Return [X, Y] of the center of cell containing provided text 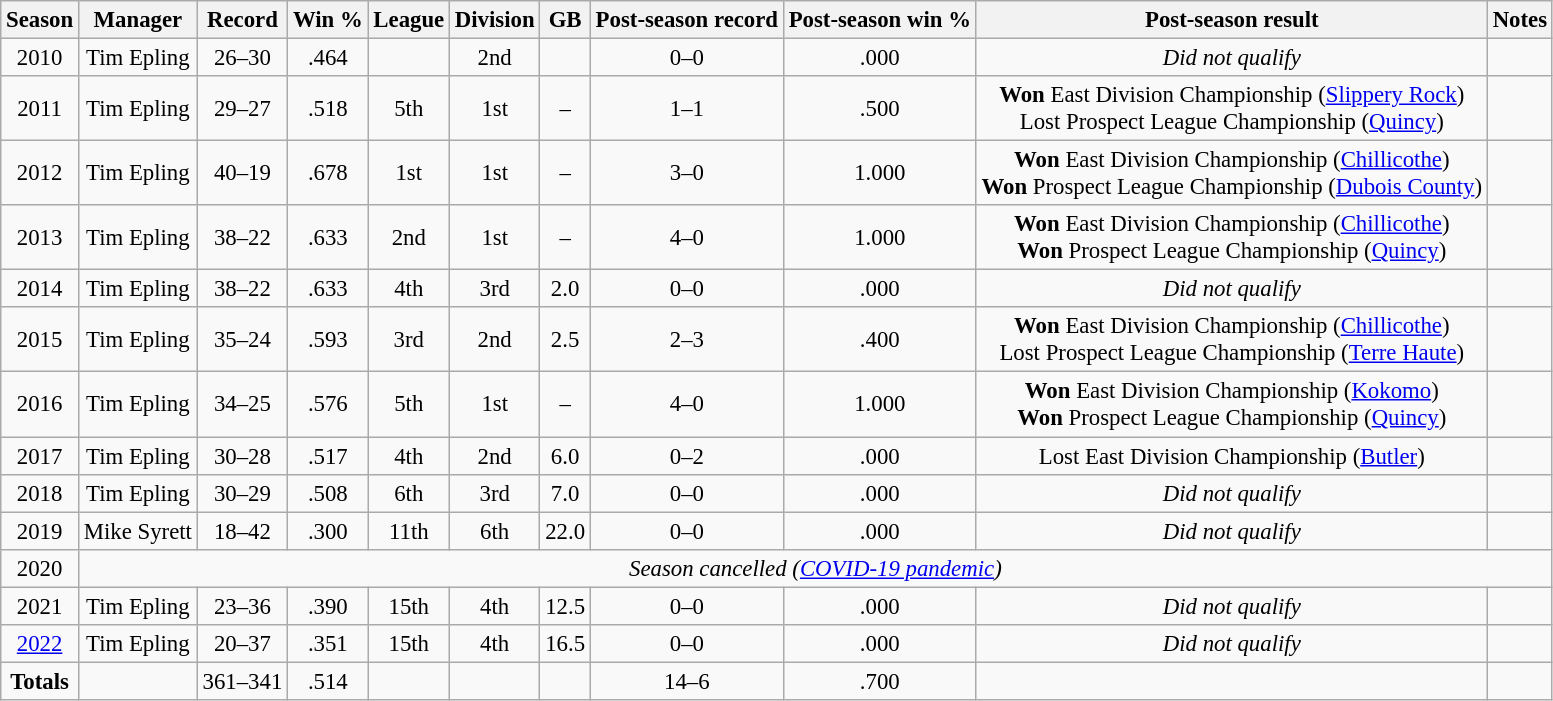
40–19 [242, 174]
.576 [328, 404]
Totals [40, 681]
30–28 [242, 456]
2018 [40, 493]
Season cancelled (COVID-19 pandemic) [815, 568]
2014 [40, 289]
2019 [40, 531]
.518 [328, 108]
.300 [328, 531]
34–25 [242, 404]
2013 [40, 238]
.390 [328, 606]
.514 [328, 681]
2021 [40, 606]
26–30 [242, 58]
Notes [1520, 20]
Post-season record [686, 20]
Lost East Division Championship (Butler) [1232, 456]
Mike Syrett [138, 531]
18–42 [242, 531]
2016 [40, 404]
2011 [40, 108]
.678 [328, 174]
Won East Division Championship (Slippery Rock) Lost Prospect League Championship (Quincy) [1232, 108]
14–6 [686, 681]
.593 [328, 340]
0–2 [686, 456]
Post-season win % [880, 20]
Win % [328, 20]
23–36 [242, 606]
20–37 [242, 644]
Record [242, 20]
6.0 [565, 456]
2.0 [565, 289]
Won East Division Championship (Chillicothe) Won Prospect League Championship (Quincy) [1232, 238]
Season [40, 20]
2010 [40, 58]
35–24 [242, 340]
.508 [328, 493]
GB [565, 20]
.351 [328, 644]
Won East Division Championship (Kokomo) Won Prospect League Championship (Quincy) [1232, 404]
3–0 [686, 174]
League [408, 20]
2–3 [686, 340]
16.5 [565, 644]
Won East Division Championship (Chillicothe) Won Prospect League Championship (Dubois County) [1232, 174]
.400 [880, 340]
Manager [138, 20]
2012 [40, 174]
.464 [328, 58]
2020 [40, 568]
22.0 [565, 531]
361–341 [242, 681]
Won East Division Championship (Chillicothe) Lost Prospect League Championship (Terre Haute) [1232, 340]
Post-season result [1232, 20]
Division [495, 20]
12.5 [565, 606]
1–1 [686, 108]
.500 [880, 108]
2022 [40, 644]
29–27 [242, 108]
2015 [40, 340]
2.5 [565, 340]
.700 [880, 681]
30–29 [242, 493]
11th [408, 531]
.517 [328, 456]
7.0 [565, 493]
2017 [40, 456]
